From the cell containing the given text, extract its center point as [x, y] coordinate. 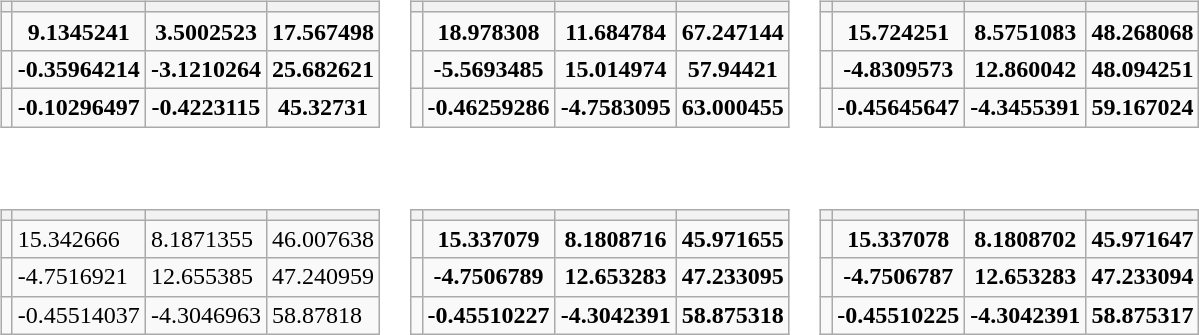
-0.45510227 [488, 315]
25.682621 [322, 69]
47.240959 [322, 277]
45.971655 [732, 239]
-4.3455391 [1026, 107]
45.32731 [322, 107]
12.860042 [1026, 69]
45.971647 [1142, 239]
-4.3046963 [206, 315]
58.875318 [732, 315]
-0.4223115 [206, 107]
8.5751083 [1026, 31]
-4.7506789 [488, 277]
15.014974 [616, 69]
18.978308 [488, 31]
-0.10296497 [78, 107]
-3.1210264 [206, 69]
-0.45510225 [898, 315]
15.724251 [898, 31]
9.1345241 [78, 31]
58.87818 [322, 315]
63.000455 [732, 107]
15.337078 [898, 239]
15.342666 [78, 239]
-5.5693485 [488, 69]
-4.7583095 [616, 107]
47.233095 [732, 277]
59.167024 [1142, 107]
8.1808702 [1026, 239]
8.1871355 [206, 239]
17.567498 [322, 31]
-0.45645647 [898, 107]
-4.7506787 [898, 277]
11.684784 [616, 31]
15.337079 [488, 239]
-4.8309573 [898, 69]
-0.35964214 [78, 69]
-0.46259286 [488, 107]
67.247144 [732, 31]
-0.45514037 [78, 315]
47.233094 [1142, 277]
8.1808716 [616, 239]
48.268068 [1142, 31]
-4.7516921 [78, 277]
58.875317 [1142, 315]
57.94421 [732, 69]
46.007638 [322, 239]
48.094251 [1142, 69]
3.5002523 [206, 31]
12.655385 [206, 277]
